Capture the cell that displays the provided text and extract its (X, Y) central coordinate. 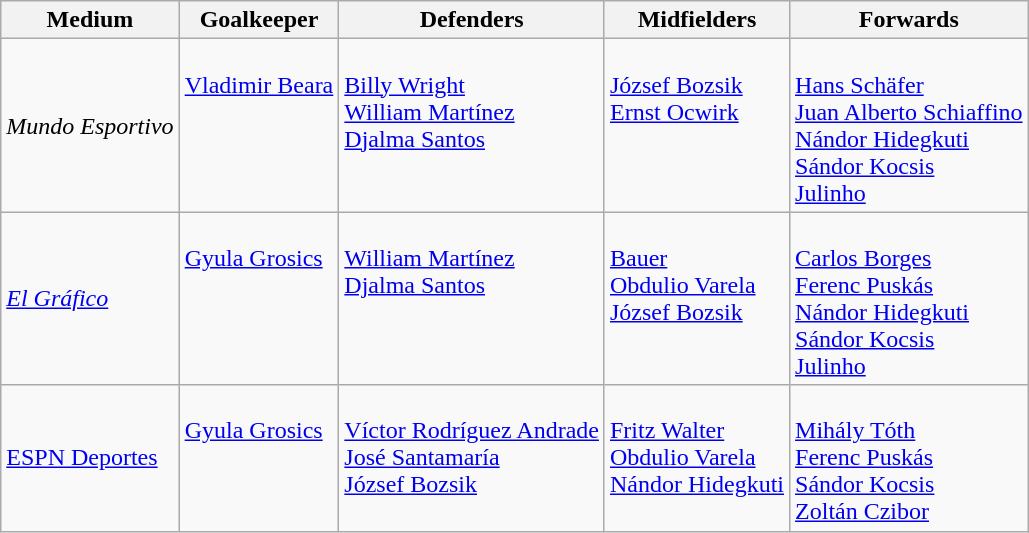
El Gráfico (90, 298)
Medium (90, 20)
William Martínez Djalma Santos (472, 298)
Midfielders (696, 20)
Vladimir Beara (259, 126)
Goalkeeper (259, 20)
Billy Wright William Martínez Djalma Santos (472, 126)
Víctor Rodríguez Andrade José Santamaría József Bozsik (472, 458)
Bauer Obdulio Varela József Bozsik (696, 298)
Forwards (910, 20)
Mihály Tóth Ferenc Puskás Sándor Kocsis Zoltán Czibor (910, 458)
Hans Schäfer Juan Alberto Schiaffino Nándor Hidegkuti Sándor Kocsis Julinho (910, 126)
Carlos Borges Ferenc Puskás Nándor Hidegkuti Sándor Kocsis Julinho (910, 298)
Defenders (472, 20)
József Bozsik Ernst Ocwirk (696, 126)
Mundo Esportivo (90, 126)
ESPN Deportes (90, 458)
Fritz Walter Obdulio Varela Nándor Hidegkuti (696, 458)
